Provide the (X, Y) coordinate of the cell's center where the given text is located.  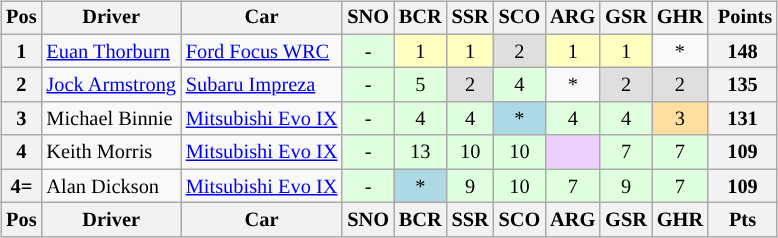
148 (742, 51)
4= (21, 186)
Keith Morris (110, 152)
Alan Dickson (110, 186)
Subaru Impreza (262, 85)
131 (742, 119)
Euan Thorburn (110, 51)
Pts (742, 220)
Ford Focus WRC (262, 51)
5 (420, 85)
Points (742, 18)
Michael Binnie (110, 119)
13 (420, 152)
Jock Armstrong (110, 85)
135 (742, 85)
